Search for the cell housing the specified text and yield its (X, Y) center coordinate. 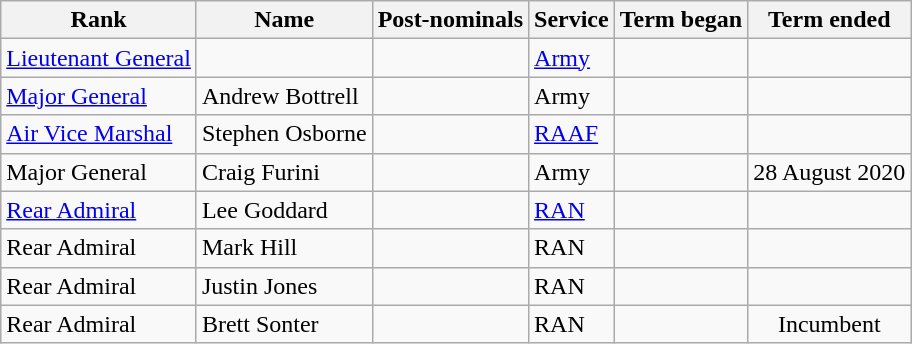
Craig Furini (284, 172)
Term ended (830, 20)
Stephen Osborne (284, 134)
Rank (99, 20)
RAAF (572, 134)
28 August 2020 (830, 172)
Mark Hill (284, 248)
Lieutenant General (99, 58)
Incumbent (830, 324)
Service (572, 20)
Name (284, 20)
Lee Goddard (284, 210)
Post-nominals (450, 20)
Justin Jones (284, 286)
Brett Sonter (284, 324)
Andrew Bottrell (284, 96)
Air Vice Marshal (99, 134)
Term began (681, 20)
